Find where the given text appears and provide that cell's center as [X, Y] coordinate. 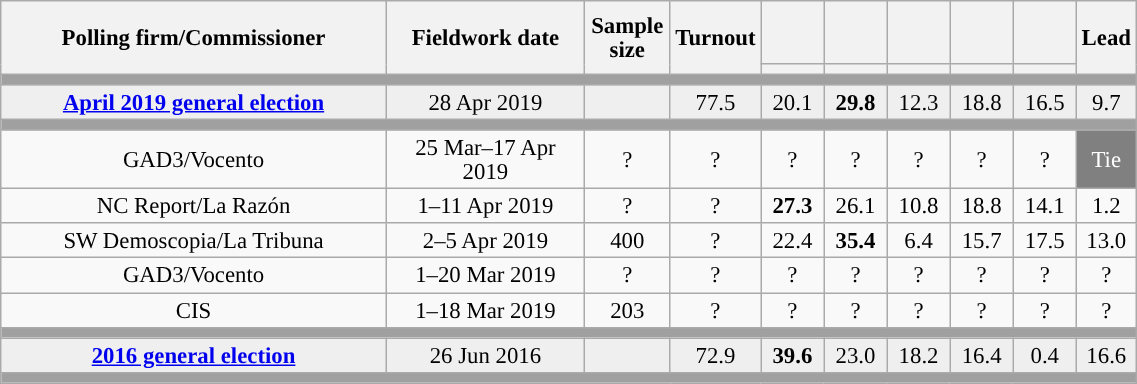
15.7 [982, 242]
1–18 Mar 2019 [485, 310]
14.1 [1044, 206]
1–11 Apr 2019 [485, 206]
1–20 Mar 2019 [485, 276]
12.3 [918, 102]
39.6 [792, 356]
26.1 [856, 206]
6.4 [918, 242]
77.5 [716, 102]
29.8 [856, 102]
26 Jun 2016 [485, 356]
9.7 [1106, 102]
April 2019 general election [194, 102]
18.2 [918, 356]
22.4 [792, 242]
16.5 [1044, 102]
NC Report/La Razón [194, 206]
23.0 [856, 356]
Turnout [716, 38]
20.1 [792, 102]
Tie [1106, 160]
Polling firm/Commissioner [194, 38]
16.6 [1106, 356]
Sample size [627, 38]
17.5 [1044, 242]
2016 general election [194, 356]
13.0 [1106, 242]
400 [627, 242]
28 Apr 2019 [485, 102]
35.4 [856, 242]
2–5 Apr 2019 [485, 242]
27.3 [792, 206]
10.8 [918, 206]
25 Mar–17 Apr 2019 [485, 160]
CIS [194, 310]
SW Demoscopia/La Tribuna [194, 242]
203 [627, 310]
1.2 [1106, 206]
Fieldwork date [485, 38]
Lead [1106, 38]
0.4 [1044, 356]
16.4 [982, 356]
72.9 [716, 356]
